Find where the given text appears and provide that cell's center as (X, Y) coordinate. 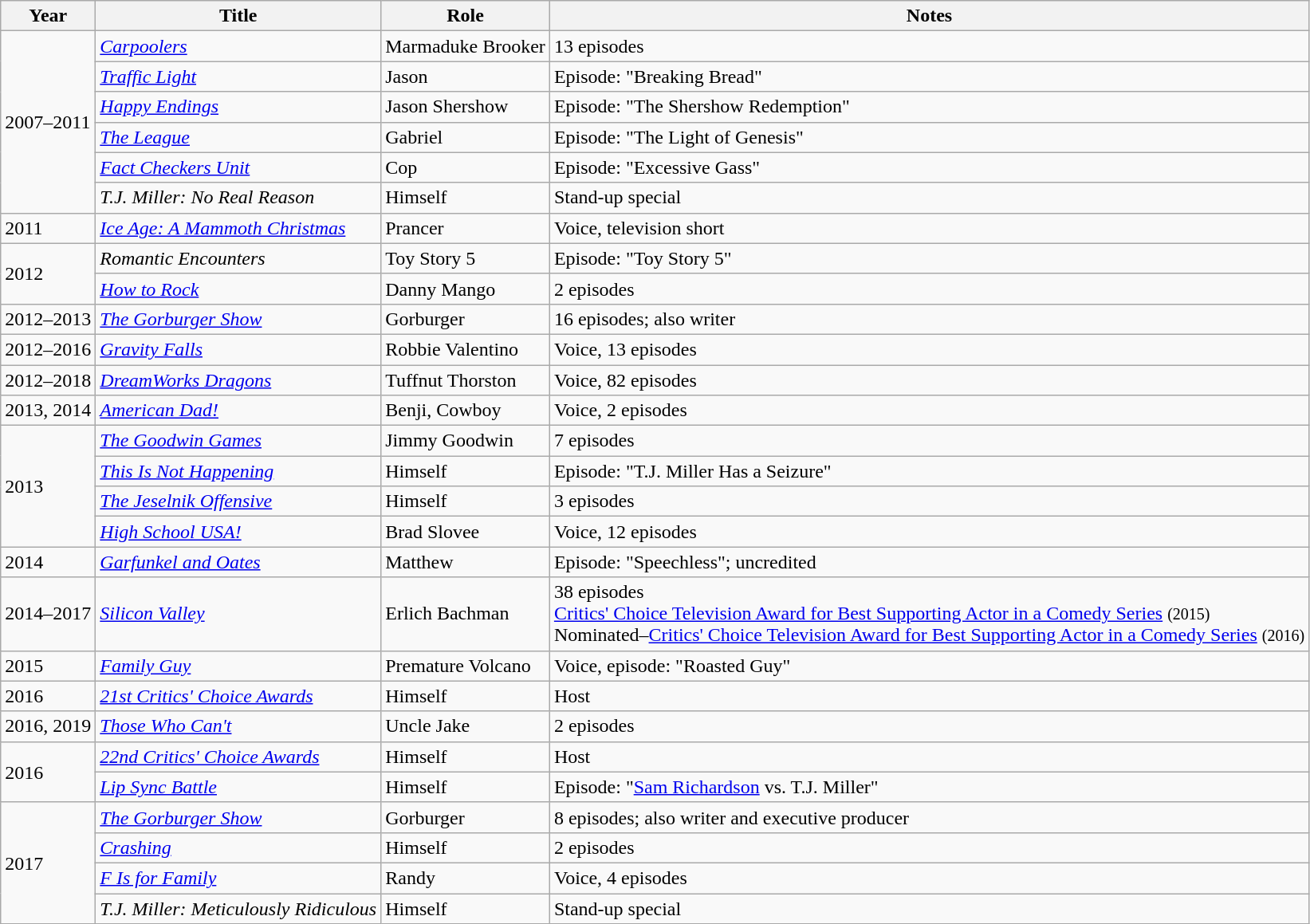
3 episodes (929, 501)
Episode: "Breaking Bread" (929, 77)
Voice, 12 episodes (929, 532)
Episode: "Sam Richardson vs. T.J. Miller" (929, 787)
Episode: "The Light of Genesis" (929, 137)
Randy (466, 878)
Romantic Encounters (238, 258)
Gravity Falls (238, 349)
Year (48, 16)
DreamWorks Dragons (238, 380)
Jason Shershow (466, 107)
Notes (929, 16)
16 episodes; also writer (929, 319)
Premature Volcano (466, 666)
2012 (48, 273)
Uncle Jake (466, 726)
Erlich Bachman (466, 614)
Jimmy Goodwin (466, 441)
2017 (48, 863)
Episode: "Excessive Gass" (929, 167)
Silicon Valley (238, 614)
Marmaduke Brooker (466, 46)
How to Rock (238, 289)
2016, 2019 (48, 726)
The Goodwin Games (238, 441)
13 episodes (929, 46)
Fact Checkers Unit (238, 167)
2013 (48, 486)
Cop (466, 167)
The Jeselnik Offensive (238, 501)
Lip Sync Battle (238, 787)
21st Critics' Choice Awards (238, 696)
Family Guy (238, 666)
Episode: "Speechless"; uncredited (929, 562)
F Is for Family (238, 878)
Voice, 2 episodes (929, 411)
Voice, 4 episodes (929, 878)
Voice, 13 episodes (929, 349)
Voice, episode: "Roasted Guy" (929, 666)
T.J. Miller: Meticulously Ridiculous (238, 908)
Brad Slovee (466, 532)
Ice Age: A Mammoth Christmas (238, 228)
Voice, 82 episodes (929, 380)
Role (466, 16)
High School USA! (238, 532)
Happy Endings (238, 107)
Jason (466, 77)
The League (238, 137)
2007–2011 (48, 122)
American Dad! (238, 411)
Toy Story 5 (466, 258)
Robbie Valentino (466, 349)
2014 (48, 562)
Title (238, 16)
Danny Mango (466, 289)
Carpoolers (238, 46)
Prancer (466, 228)
Traffic Light (238, 77)
This Is Not Happening (238, 471)
2012–2016 (48, 349)
Gabriel (466, 137)
2013, 2014 (48, 411)
Voice, television short (929, 228)
Episode: "T.J. Miller Has a Seizure" (929, 471)
Garfunkel and Oates (238, 562)
7 episodes (929, 441)
Those Who Can't (238, 726)
Matthew (466, 562)
2012–2013 (48, 319)
Episode: "Toy Story 5" (929, 258)
8 episodes; also writer and executive producer (929, 817)
2012–2018 (48, 380)
Tuffnut Thorston (466, 380)
2015 (48, 666)
2011 (48, 228)
T.J. Miller: No Real Reason (238, 198)
Episode: "The Shershow Redemption" (929, 107)
2014–2017 (48, 614)
Crashing (238, 847)
Benji, Cowboy (466, 411)
22nd Critics' Choice Awards (238, 757)
